From the cell containing the given text, extract its center point as [x, y] coordinate. 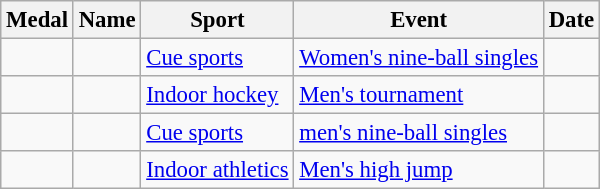
Name [107, 20]
Date [571, 20]
Sport [218, 20]
Men's high jump [419, 170]
Event [419, 20]
Medal [38, 20]
Men's tournament [419, 95]
Women's nine-ball singles [419, 58]
men's nine-ball singles [419, 133]
Indoor athletics [218, 170]
Indoor hockey [218, 95]
